Search for the cell housing the specified text and yield its (x, y) center coordinate. 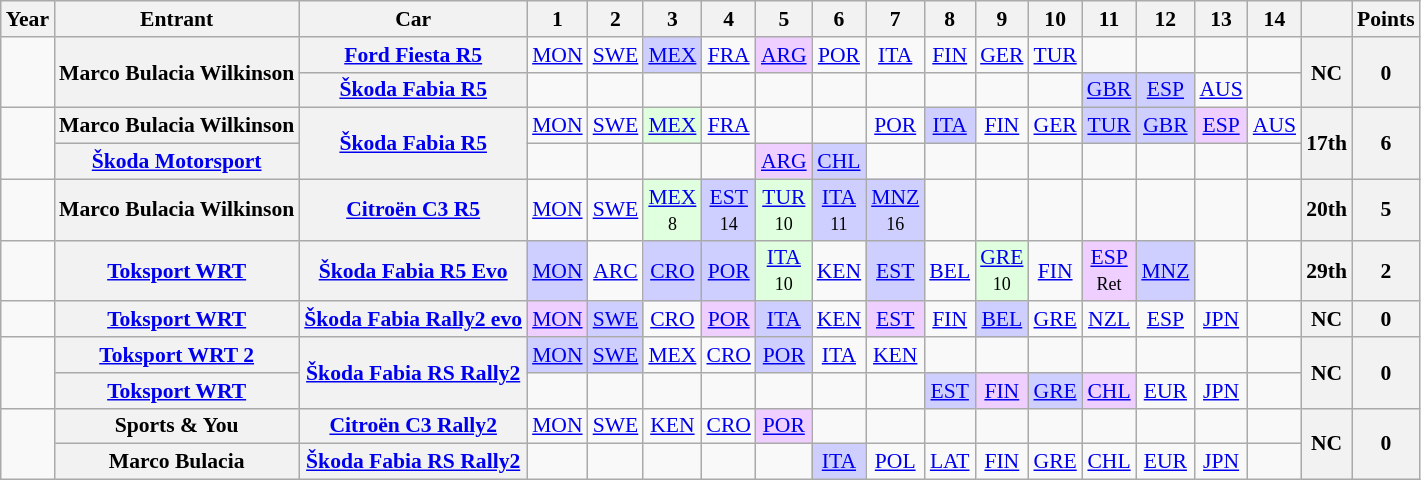
7 (895, 19)
17th (1326, 144)
Car (413, 19)
29th (1326, 270)
20th (1326, 210)
11 (1110, 19)
Citroën C3 Rally2 (413, 426)
LAT (950, 462)
Points (1386, 19)
MEX8 (672, 210)
14 (1274, 19)
MNZ16 (895, 210)
Marco Bulacia (176, 462)
8 (950, 19)
13 (1220, 19)
Škoda Motorsport (176, 162)
TUR10 (784, 210)
9 (1002, 19)
GRE10 (1002, 270)
POL (895, 462)
1 (558, 19)
Toksport WRT 2 (176, 355)
MNZ (1165, 270)
NZL (1110, 320)
ESPRet (1110, 270)
Entrant (176, 19)
3 (672, 19)
4 (728, 19)
ARC (616, 270)
Sports & You (176, 426)
Citroën C3 R5 (413, 210)
Year (28, 19)
Škoda Fabia Rally2 evo (413, 320)
Škoda Fabia R5 Evo (413, 270)
Ford Fiesta R5 (413, 55)
10 (1054, 19)
EST14 (728, 210)
ITA11 (839, 210)
ITA10 (784, 270)
12 (1165, 19)
